Scan for the cell matching the given text and deliver its [X, Y] coordinate at center. 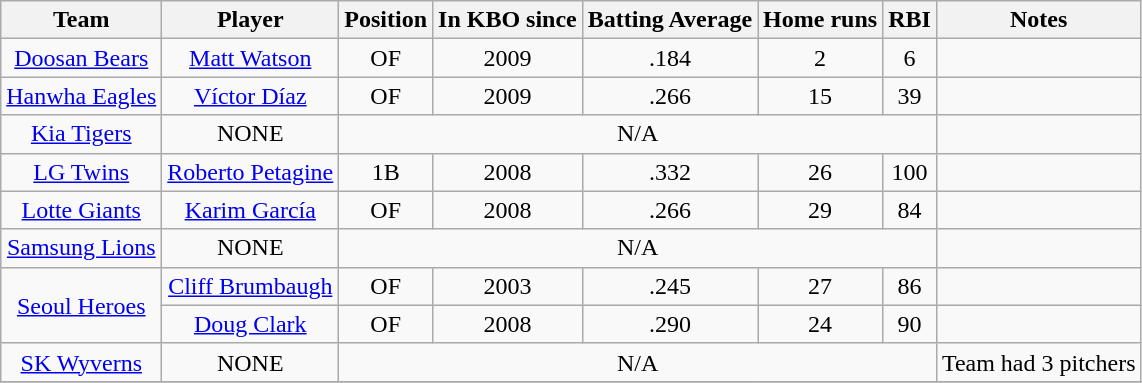
27 [820, 286]
LG Twins [82, 172]
Team [82, 20]
Team had 3 pitchers [1038, 362]
39 [910, 96]
Lotte Giants [82, 210]
Karim García [250, 210]
In KBO since [508, 20]
.245 [670, 286]
Seoul Heroes [82, 305]
Notes [1038, 20]
.332 [670, 172]
Matt Watson [250, 58]
RBI [910, 20]
.184 [670, 58]
86 [910, 286]
Doug Clark [250, 324]
Cliff Brumbaugh [250, 286]
90 [910, 324]
Player [250, 20]
26 [820, 172]
6 [910, 58]
SK Wyverns [82, 362]
.290 [670, 324]
15 [820, 96]
Kia Tigers [82, 134]
29 [820, 210]
Home runs [820, 20]
2 [820, 58]
Samsung Lions [82, 248]
Víctor Díaz [250, 96]
84 [910, 210]
Doosan Bears [82, 58]
Batting Average [670, 20]
2003 [508, 286]
Hanwha Eagles [82, 96]
1B [386, 172]
Position [386, 20]
Roberto Petagine [250, 172]
24 [820, 324]
100 [910, 172]
